Return [X, Y] of the center of cell containing provided text 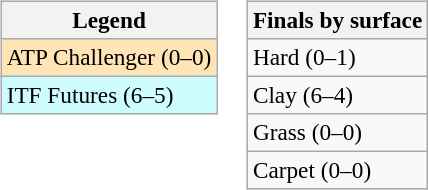
Hard (0–1) [337, 57]
Legend [108, 20]
Clay (6–4) [337, 95]
ITF Futures (6–5) [108, 95]
ATP Challenger (0–0) [108, 57]
Finals by surface [337, 20]
Grass (0–0) [337, 133]
Carpet (0–0) [337, 171]
